Return (x, y) of the center of cell containing provided text 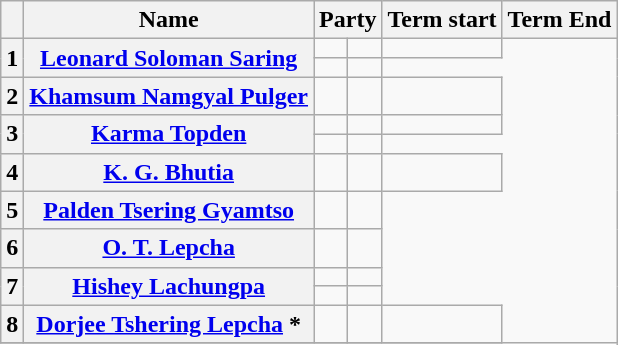
Term start (442, 20)
Karma Topden (169, 134)
Name (169, 20)
Party (348, 20)
3 (12, 134)
Khamsum Namgyal Pulger (169, 96)
Term End (560, 20)
5 (12, 210)
2 (12, 96)
7 (12, 286)
6 (12, 248)
4 (12, 172)
Hishey Lachungpa (169, 286)
O. T. Lepcha (169, 248)
Dorjee Tshering Lepcha * (169, 324)
Palden Tsering Gyamtso (169, 210)
1 (12, 58)
K. G. Bhutia (169, 172)
8 (12, 324)
Leonard Soloman Saring (169, 58)
